Output the [X, Y] coordinate of the center of the cell containing the given text.  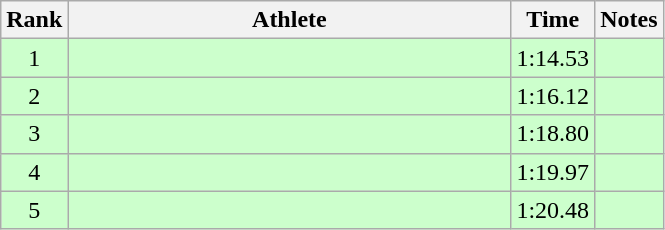
Notes [629, 20]
3 [34, 134]
1:14.53 [553, 58]
Athlete [290, 20]
1:20.48 [553, 210]
1:16.12 [553, 96]
1:19.97 [553, 172]
1 [34, 58]
4 [34, 172]
5 [34, 210]
2 [34, 96]
Time [553, 20]
Rank [34, 20]
1:18.80 [553, 134]
